Search for the cell housing the specified text and yield its (X, Y) center coordinate. 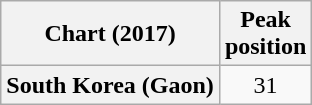
31 (265, 85)
Peakposition (265, 34)
South Korea (Gaon) (110, 85)
Chart (2017) (110, 34)
